Identify which cell holds the provided text, then report its [x, y] central coordinate. 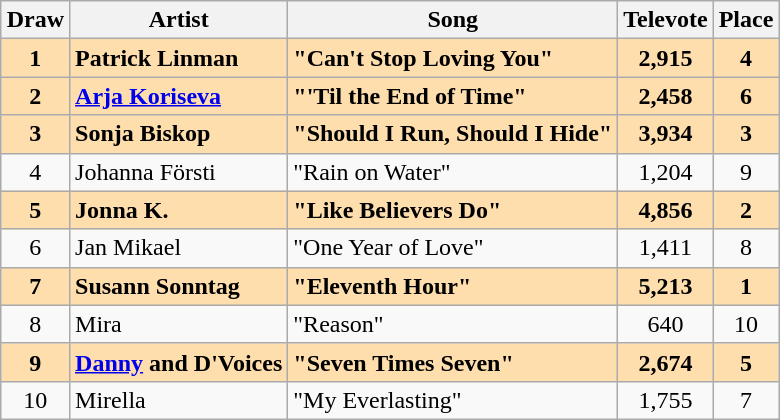
Johanna Försti [179, 172]
"Can't Stop Loving You" [453, 58]
2,674 [666, 362]
Susann Sonntag [179, 286]
4,856 [666, 210]
Artist [179, 20]
Patrick Linman [179, 58]
Mira [179, 324]
1,204 [666, 172]
"Rain on Water" [453, 172]
1,411 [666, 248]
Jonna K. [179, 210]
Televote [666, 20]
Song [453, 20]
1,755 [666, 400]
Danny and D'Voices [179, 362]
"Seven Times Seven" [453, 362]
"Should I Run, Should I Hide" [453, 134]
"'Til the End of Time" [453, 96]
Place [746, 20]
"Like Believers Do" [453, 210]
"My Everlasting" [453, 400]
Draw [35, 20]
Jan Mikael [179, 248]
5,213 [666, 286]
640 [666, 324]
3,934 [666, 134]
"Reason" [453, 324]
Mirella [179, 400]
"Eleventh Hour" [453, 286]
2,915 [666, 58]
2,458 [666, 96]
Sonja Biskop [179, 134]
Arja Koriseva [179, 96]
"One Year of Love" [453, 248]
